For the text-containing cell, return its midpoint in [X, Y] coordinate format. 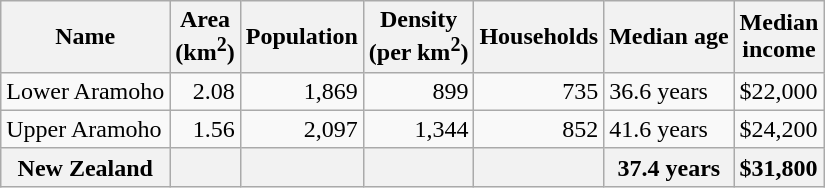
Area(km2) [205, 37]
2.08 [205, 91]
1.56 [205, 129]
Upper Aramoho [86, 129]
899 [418, 91]
37.4 years [669, 167]
1,344 [418, 129]
Name [86, 37]
$22,000 [779, 91]
Medianincome [779, 37]
41.6 years [669, 129]
New Zealand [86, 167]
Lower Aramoho [86, 91]
Households [539, 37]
2,097 [302, 129]
Density(per km2) [418, 37]
$31,800 [779, 167]
735 [539, 91]
36.6 years [669, 91]
$24,200 [779, 129]
Population [302, 37]
1,869 [302, 91]
Median age [669, 37]
852 [539, 129]
